Capture the cell that displays the provided text and extract its (X, Y) central coordinate. 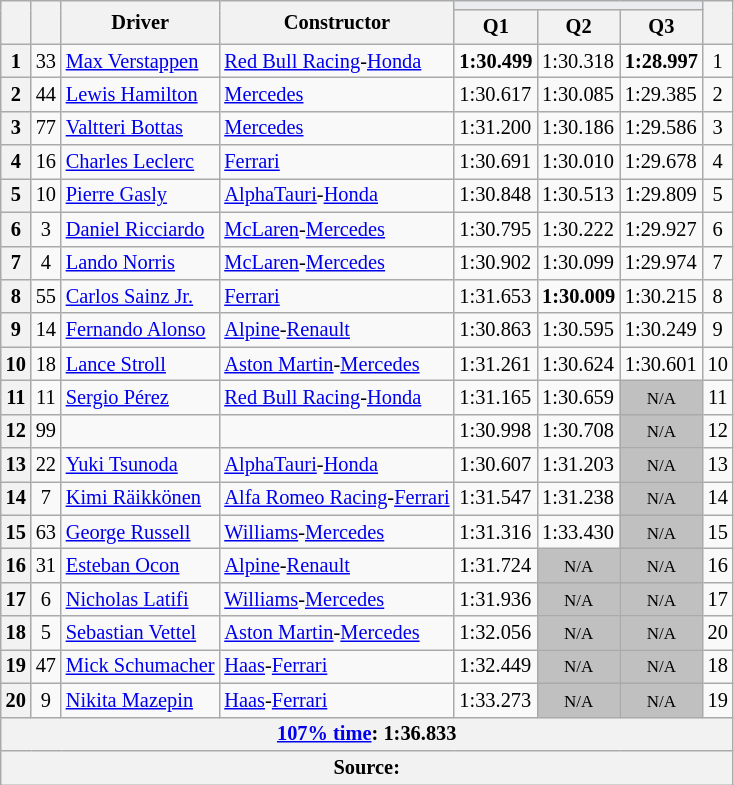
1:30.863 (496, 330)
1:30.617 (496, 94)
Nikita Mazepin (140, 700)
Constructor (336, 22)
1:29.927 (662, 229)
1:31.200 (496, 128)
1:30.691 (496, 162)
77 (46, 128)
1:30.998 (496, 431)
1:33.273 (496, 700)
44 (46, 94)
33 (46, 61)
1:31.547 (496, 498)
1:30.848 (496, 195)
1:30.249 (662, 330)
1:30.601 (662, 364)
1:30.795 (496, 229)
1:30.222 (578, 229)
1:30.902 (496, 263)
Pierre Gasly (140, 195)
Q1 (496, 27)
1:30.010 (578, 162)
99 (46, 431)
Valtteri Bottas (140, 128)
1:30.595 (578, 330)
63 (46, 532)
1:28.997 (662, 61)
1:29.809 (662, 195)
1:30.085 (578, 94)
1:31.203 (578, 465)
Yuki Tsunoda (140, 465)
Alfa Romeo Racing-Ferrari (336, 498)
Carlos Sainz Jr. (140, 296)
Sergio Pérez (140, 397)
Lance Stroll (140, 364)
Source: (367, 767)
Lewis Hamilton (140, 94)
107% time: 1:36.833 (367, 734)
1:29.678 (662, 162)
George Russell (140, 532)
1:29.974 (662, 263)
Sebastian Vettel (140, 633)
1:30.318 (578, 61)
31 (46, 565)
Charles Leclerc (140, 162)
Max Verstappen (140, 61)
1:30.513 (578, 195)
1:30.659 (578, 397)
Fernando Alonso (140, 330)
1:30.624 (578, 364)
Q2 (578, 27)
1:31.316 (496, 532)
1:31.936 (496, 599)
1:29.385 (662, 94)
1:33.430 (578, 532)
Mick Schumacher (140, 666)
47 (46, 666)
Kimi Räikkönen (140, 498)
1:30.009 (578, 296)
1:31.238 (578, 498)
Lando Norris (140, 263)
Nicholas Latifi (140, 599)
1:30.099 (578, 263)
1:32.449 (496, 666)
Q3 (662, 27)
1:30.708 (578, 431)
22 (46, 465)
Esteban Ocon (140, 565)
Driver (140, 22)
1:32.056 (496, 633)
1:30.499 (496, 61)
1:30.215 (662, 296)
1:31.261 (496, 364)
1:31.165 (496, 397)
55 (46, 296)
Daniel Ricciardo (140, 229)
1:31.724 (496, 565)
1:30.607 (496, 465)
1:31.653 (496, 296)
1:30.186 (578, 128)
1:29.586 (662, 128)
